Identify which cell holds the provided text, then report its [X, Y] central coordinate. 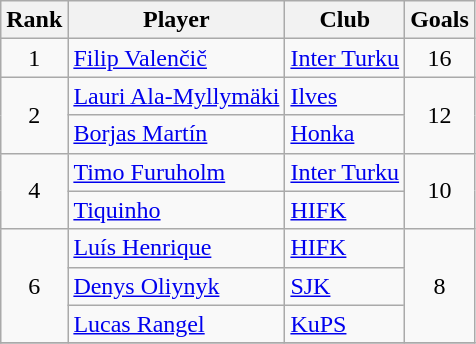
KuPS [345, 324]
16 [440, 58]
Luís Henrique [176, 248]
Honka [345, 134]
Denys Oliynyk [176, 286]
Ilves [345, 96]
8 [440, 286]
Rank [34, 20]
2 [34, 115]
Club [345, 20]
6 [34, 286]
Lauri Ala-Myllymäki [176, 96]
Borjas Martín [176, 134]
10 [440, 191]
SJK [345, 286]
Timo Furuholm [176, 172]
1 [34, 58]
12 [440, 115]
Filip Valenčič [176, 58]
Lucas Rangel [176, 324]
Player [176, 20]
Goals [440, 20]
4 [34, 191]
Tiquinho [176, 210]
